From the cell containing the given text, extract its center point as (x, y) coordinate. 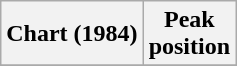
Chart (1984) (72, 34)
Peakposition (189, 34)
